Output the (x, y) coordinate of the center of the cell containing the given text.  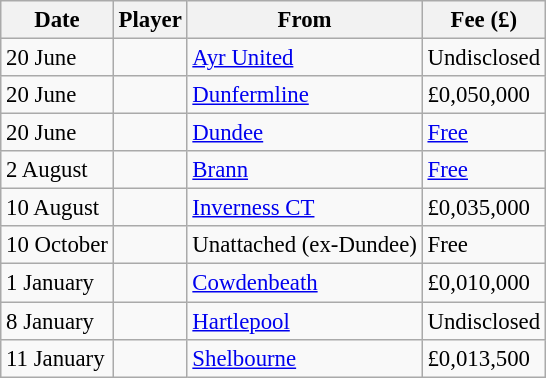
Ayr United (304, 58)
Dunfermline (304, 95)
Inverness CT (304, 208)
Brann (304, 170)
From (304, 20)
Date (57, 20)
Unattached (ex-Dundee) (304, 245)
8 January (57, 321)
Player (150, 20)
£0,013,500 (484, 358)
Dundee (304, 133)
Shelbourne (304, 358)
£0,050,000 (484, 95)
2 August (57, 170)
£0,010,000 (484, 283)
Fee (£) (484, 20)
11 January (57, 358)
10 August (57, 208)
£0,035,000 (484, 208)
10 October (57, 245)
Cowdenbeath (304, 283)
1 January (57, 283)
Hartlepool (304, 321)
